Return the (x, y) coordinate for the center point of the cell that contains the specified text.  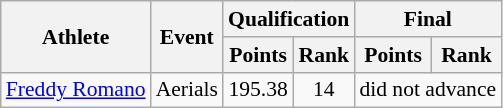
Aerials (187, 90)
Qualification (288, 19)
did not advance (428, 90)
Athlete (76, 36)
Final (428, 19)
195.38 (258, 90)
Event (187, 36)
14 (324, 90)
Freddy Romano (76, 90)
